Extract the (x, y) coordinate from the center of the cell holding the provided text.  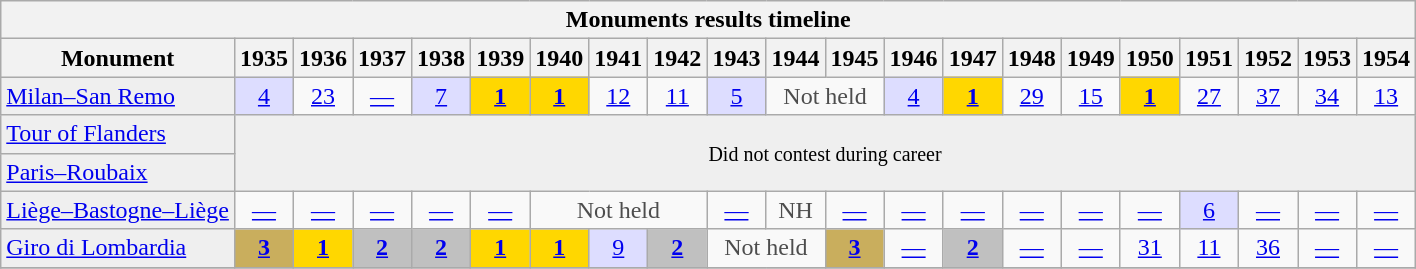
Monuments results timeline (708, 20)
1936 (322, 58)
1952 (1268, 58)
5 (736, 96)
1950 (1150, 58)
36 (1268, 248)
Milan–San Remo (118, 96)
NH (796, 210)
1953 (1328, 58)
1935 (264, 58)
34 (1328, 96)
15 (1090, 96)
1942 (678, 58)
12 (618, 96)
Liège–Bastogne–Liège (118, 210)
1944 (796, 58)
1937 (382, 58)
6 (1208, 210)
27 (1208, 96)
13 (1386, 96)
1945 (854, 58)
Paris–Roubaix (118, 172)
9 (618, 248)
1943 (736, 58)
1948 (1032, 58)
29 (1032, 96)
1946 (914, 58)
23 (322, 96)
31 (1150, 248)
1941 (618, 58)
7 (442, 96)
1947 (972, 58)
Giro di Lombardia (118, 248)
1954 (1386, 58)
1938 (442, 58)
Did not contest during career (824, 153)
1939 (500, 58)
1951 (1208, 58)
1940 (560, 58)
1949 (1090, 58)
Monument (118, 58)
Tour of Flanders (118, 134)
37 (1268, 96)
